From the cell containing the given text, extract its center point as [x, y] coordinate. 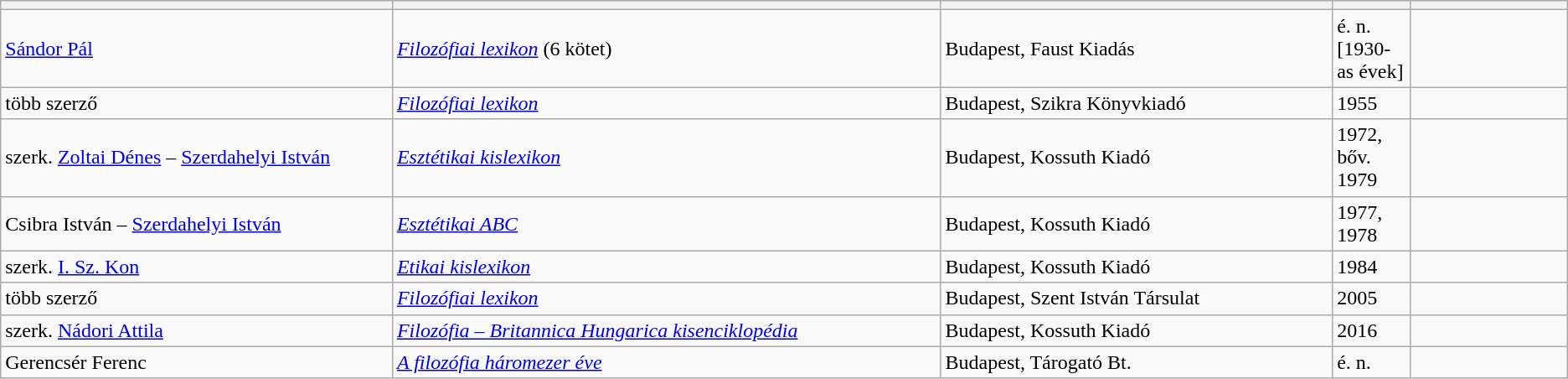
Etikai kislexikon [667, 267]
Esztétikai kislexikon [667, 158]
Gerencsér Ferenc [197, 362]
Budapest, Faust Kiadás [1137, 49]
szerk. Nádori Attila [197, 330]
Esztétikai ABC [667, 223]
é. n. [1372, 362]
1977, 1978 [1372, 223]
Budapest, Szent István Társulat [1137, 299]
é. n. [1930-as évek] [1372, 49]
Sándor Pál [197, 49]
Filozófiai lexikon (6 kötet) [667, 49]
1955 [1372, 103]
2005 [1372, 299]
Budapest, Tárogató Bt. [1137, 362]
1984 [1372, 267]
2016 [1372, 330]
A filozófia háromezer éve [667, 362]
szerk. I. Sz. Kon [197, 267]
Csibra István – Szerdahelyi István [197, 223]
1972, bőv. 1979 [1372, 158]
Budapest, Szikra Könyvkiadó [1137, 103]
Filozófia – Britannica Hungarica kisenciklopédia [667, 330]
szerk. Zoltai Dénes – Szerdahelyi István [197, 158]
